Output the (X, Y) coordinate of the center of the cell containing the given text.  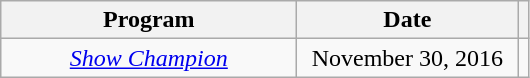
November 30, 2016 (408, 58)
Program (149, 20)
Date (408, 20)
Show Champion (149, 58)
